From the cell containing the given text, extract its center point as (x, y) coordinate. 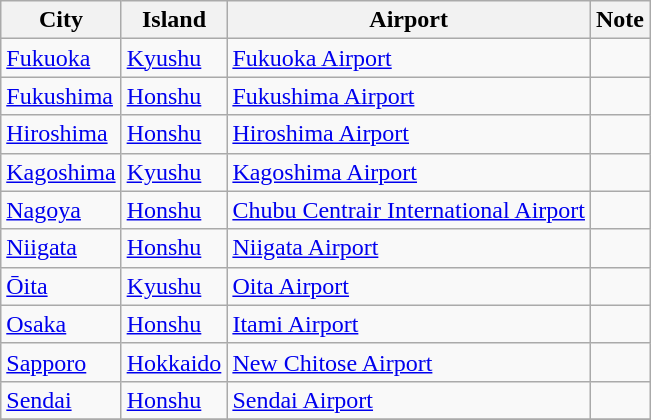
Fukushima Airport (409, 96)
Osaka (61, 324)
Ōita (61, 286)
Note (620, 20)
Fukuoka Airport (409, 58)
New Chitose Airport (409, 362)
Sapporo (61, 362)
Nagoya (61, 210)
Island (174, 20)
Sendai Airport (409, 400)
City (61, 20)
Kagoshima Airport (409, 172)
Itami Airport (409, 324)
Airport (409, 20)
Chubu Centrair International Airport (409, 210)
Hiroshima (61, 134)
Sendai (61, 400)
Niigata (61, 248)
Hiroshima Airport (409, 134)
Niigata Airport (409, 248)
Hokkaido (174, 362)
Oita Airport (409, 286)
Kagoshima (61, 172)
Fukuoka (61, 58)
Fukushima (61, 96)
